Return the [x, y] coordinate for the center point of the cell that contains the specified text.  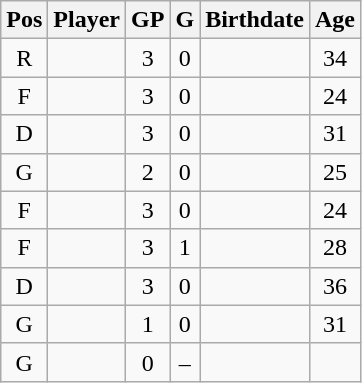
34 [334, 58]
2 [148, 172]
Birthdate [255, 20]
28 [334, 248]
Age [334, 20]
25 [334, 172]
– [185, 362]
36 [334, 286]
R [24, 58]
GP [148, 20]
Pos [24, 20]
Player [87, 20]
